From the cell containing the given text, extract its center point as [X, Y] coordinate. 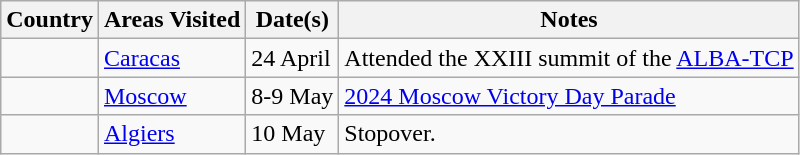
Moscow [172, 96]
10 May [292, 134]
Stopover. [569, 134]
Date(s) [292, 20]
Algiers [172, 134]
8-9 May [292, 96]
Attended the XXIII summit of the ALBA-TCP [569, 58]
24 April [292, 58]
Areas Visited [172, 20]
Caracas [172, 58]
Country [50, 20]
2024 Moscow Victory Day Parade [569, 96]
Notes [569, 20]
